Locate the cell with the specified text and output its [X, Y] center coordinate. 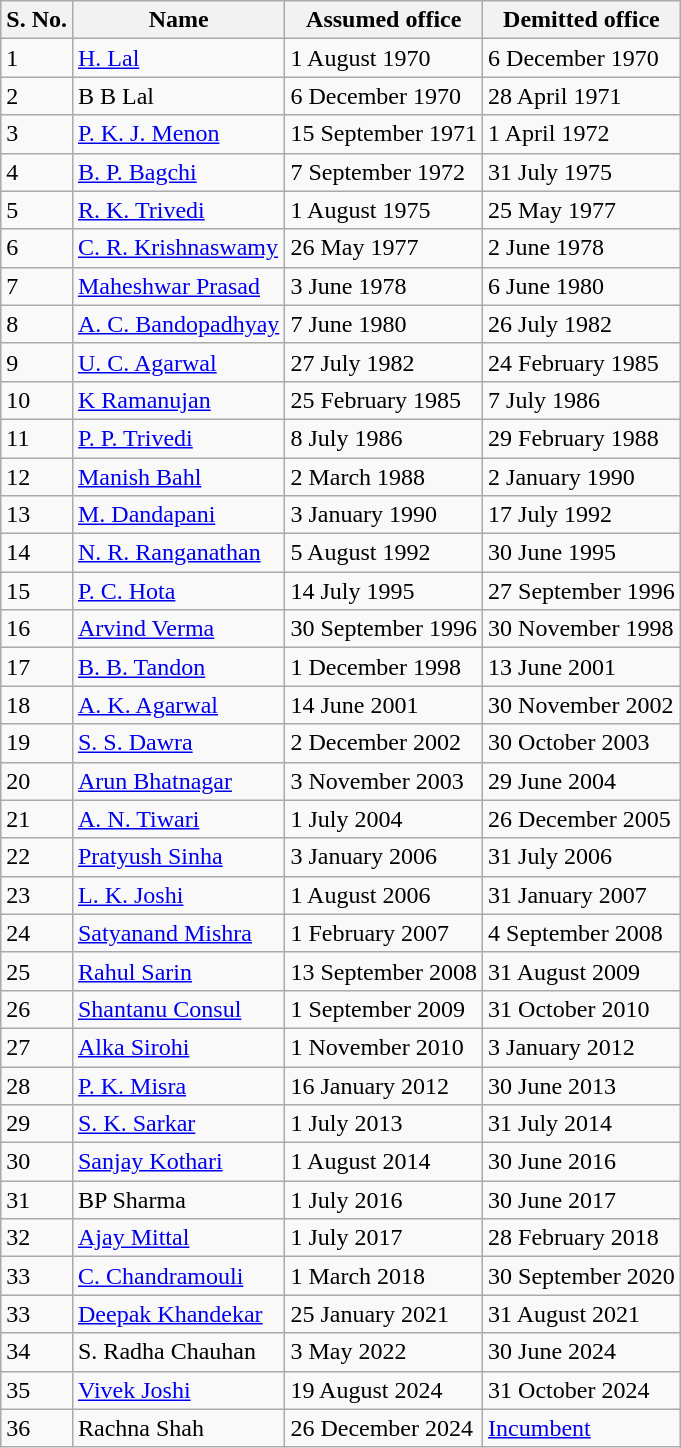
1 August 1975 [384, 210]
K Ramanujan [178, 400]
30 June 1995 [582, 553]
7 [37, 286]
U. C. Agarwal [178, 362]
3 January 2006 [384, 857]
26 May 1977 [384, 248]
27 July 1982 [384, 362]
32 [37, 1238]
C. Chandramouli [178, 1276]
29 [37, 1124]
S. K. Sarkar [178, 1124]
31 July 1975 [582, 172]
4 [37, 172]
8 July 1986 [384, 438]
Vivek Joshi [178, 1390]
Rachna Shah [178, 1428]
16 January 2012 [384, 1085]
1 August 2006 [384, 895]
1 August 1970 [384, 58]
1 July 2013 [384, 1124]
Ajay Mittal [178, 1238]
14 [37, 553]
24 [37, 933]
1 July 2004 [384, 819]
Rahul Sarin [178, 971]
M. Dandapani [178, 515]
31 October 2010 [582, 1009]
13 June 2001 [582, 667]
3 June 1978 [384, 286]
1 September 2009 [384, 1009]
Assumed office [384, 20]
28 April 1971 [582, 96]
7 July 1986 [582, 400]
8 [37, 324]
26 [37, 1009]
23 [37, 895]
3 January 2012 [582, 1047]
20 [37, 781]
34 [37, 1352]
P. K. Misra [178, 1085]
N. R. Ranganathan [178, 553]
9 [37, 362]
A. N. Tiwari [178, 819]
3 January 1990 [384, 515]
19 [37, 743]
S. S. Dawra [178, 743]
2 December 2002 [384, 743]
30 June 2013 [582, 1085]
Demitted office [582, 20]
Alka Sirohi [178, 1047]
30 June 2024 [582, 1352]
14 July 1995 [384, 591]
31 January 2007 [582, 895]
Pratyush Sinha [178, 857]
29 June 2004 [582, 781]
30 September 2020 [582, 1276]
30 September 1996 [384, 629]
A. C. Bandopadhyay [178, 324]
A. K. Agarwal [178, 705]
Manish Bahl [178, 477]
Shantanu Consul [178, 1009]
26 July 1982 [582, 324]
31 August 2021 [582, 1314]
12 [37, 477]
22 [37, 857]
30 October 2003 [582, 743]
26 December 2005 [582, 819]
L. K. Joshi [178, 895]
2 June 1978 [582, 248]
25 May 1977 [582, 210]
35 [37, 1390]
31 July 2014 [582, 1124]
1 November 2010 [384, 1047]
25 February 1985 [384, 400]
21 [37, 819]
S. Radha Chauhan [178, 1352]
1 July 2017 [384, 1238]
2 [37, 96]
3 [37, 134]
B. B. Tandon [178, 667]
B B Lal [178, 96]
27 September 1996 [582, 591]
31 August 2009 [582, 971]
Satyanand Mishra [178, 933]
Deepak Khandekar [178, 1314]
27 [37, 1047]
30 June 2016 [582, 1162]
15 [37, 591]
Arun Bhatnagar [178, 781]
3 November 2003 [384, 781]
1 August 2014 [384, 1162]
25 [37, 971]
P. C. Hota [178, 591]
30 June 2017 [582, 1200]
4 September 2008 [582, 933]
13 [37, 515]
7 June 1980 [384, 324]
10 [37, 400]
25 January 2021 [384, 1314]
Incumbent [582, 1428]
7 September 1972 [384, 172]
1 February 2007 [384, 933]
6 June 1980 [582, 286]
1 December 1998 [384, 667]
13 September 2008 [384, 971]
28 [37, 1085]
31 July 2006 [582, 857]
2 March 1988 [384, 477]
1 July 2016 [384, 1200]
5 August 1992 [384, 553]
P. P. Trivedi [178, 438]
36 [37, 1428]
14 June 2001 [384, 705]
B. P. Bagchi [178, 172]
C. R. Krishnaswamy [178, 248]
24 February 1985 [582, 362]
31 October 2024 [582, 1390]
30 November 1998 [582, 629]
1 [37, 58]
S. No. [37, 20]
31 [37, 1200]
28 February 2018 [582, 1238]
29 February 1988 [582, 438]
26 December 2024 [384, 1428]
30 November 2002 [582, 705]
2 January 1990 [582, 477]
11 [37, 438]
17 July 1992 [582, 515]
BP Sharma [178, 1200]
6 [37, 248]
1 March 2018 [384, 1276]
Maheshwar Prasad [178, 286]
Sanjay Kothari [178, 1162]
1 April 1972 [582, 134]
18 [37, 705]
R. K. Trivedi [178, 210]
Name [178, 20]
19 August 2024 [384, 1390]
3 May 2022 [384, 1352]
5 [37, 210]
H. Lal [178, 58]
15 September 1971 [384, 134]
P. K. J. Menon [178, 134]
17 [37, 667]
Arvind Verma [178, 629]
30 [37, 1162]
16 [37, 629]
